Return (X, Y) of the center of cell containing provided text 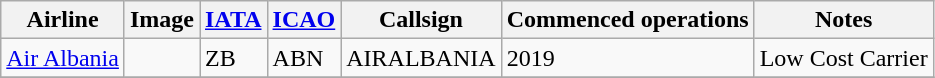
Airline (63, 20)
Callsign (421, 20)
Notes (844, 20)
AIRALBANIA (421, 58)
Image (162, 20)
ABN (304, 58)
Air Albania (63, 58)
2019 (628, 58)
Commenced operations (628, 20)
ZB (234, 58)
IATA (234, 20)
ICAO (304, 20)
Low Cost Carrier (844, 58)
